Locate the cell with the specified text and output its (x, y) center coordinate. 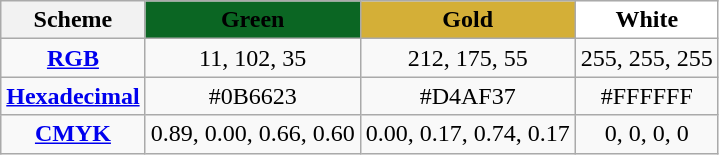
RGB (73, 58)
11, 102, 35 (252, 58)
Green (252, 20)
White (646, 20)
0, 0, 0, 0 (646, 134)
Hexadecimal (73, 96)
212, 175, 55 (468, 58)
0.00, 0.17, 0.74, 0.17 (468, 134)
Scheme (73, 20)
255, 255, 255 (646, 58)
#D4AF37 (468, 96)
#0B6623 (252, 96)
Gold (468, 20)
#FFFFFF (646, 96)
0.89, 0.00, 0.66, 0.60 (252, 134)
CMYK (73, 134)
